From the cell containing the given text, extract its center point as (x, y) coordinate. 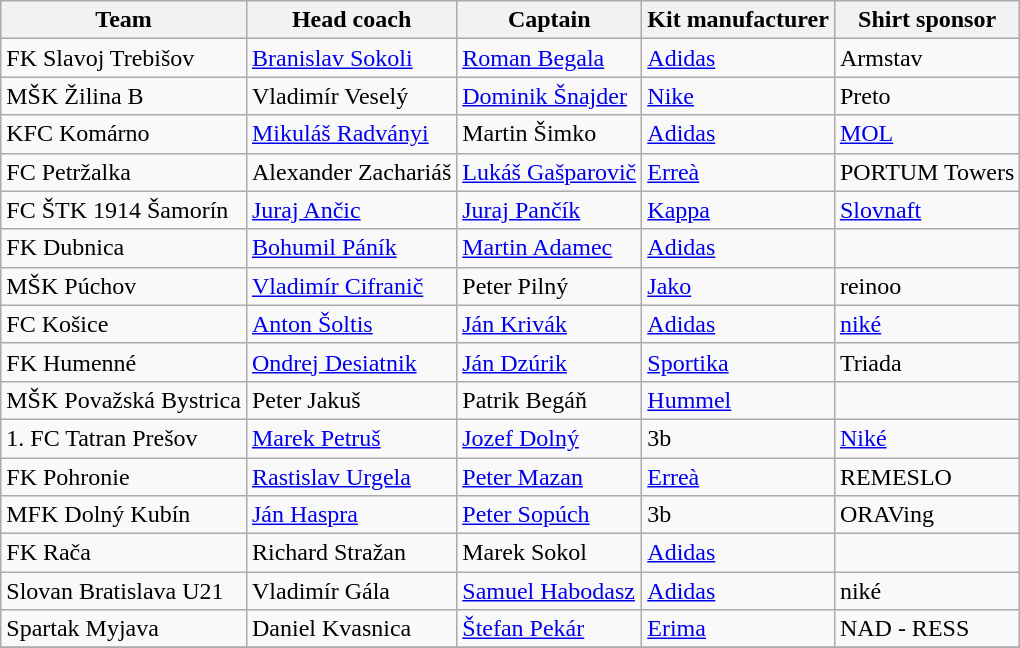
REMESLO (927, 477)
Jako (738, 286)
MFK Dolný Kubín (124, 515)
Mikuláš Radványi (351, 134)
Nike (738, 96)
MŠK Žilina B (124, 96)
Peter Jakuš (351, 400)
Juraj Ančic (351, 210)
Slovnaft (927, 210)
FC ŠTK 1914 Šamorín (124, 210)
Niké (927, 438)
Sportika (738, 362)
reinoo (927, 286)
MOL (927, 134)
Daniel Kvasnica (351, 629)
Lukáš Gašparovič (550, 172)
FK Pohronie (124, 477)
Martin Šimko (550, 134)
Peter Sopúch (550, 515)
Štefan Pekár (550, 629)
Richard Stražan (351, 553)
FK Slavoj Trebišov (124, 58)
Dominik Šnajder (550, 96)
Ondrej Desiatnik (351, 362)
Team (124, 20)
Ján Haspra (351, 515)
Vladimír Gála (351, 591)
Peter Mazan (550, 477)
FK Humenné (124, 362)
Anton Šoltis (351, 324)
Slovan Bratislava U21 (124, 591)
Juraj Pančík (550, 210)
Erima (738, 629)
Ján Krivák (550, 324)
Shirt sponsor (927, 20)
ORAVing (927, 515)
Roman Begala (550, 58)
KFC Komárno (124, 134)
Triada (927, 362)
Kappa (738, 210)
Branislav Sokoli (351, 58)
Vladimír Veselý (351, 96)
Preto (927, 96)
Samuel Habodasz (550, 591)
FC Košice (124, 324)
Ján Dzúrik (550, 362)
Hummel (738, 400)
Bohumil Páník (351, 248)
Jozef Dolný (550, 438)
Martin Adamec (550, 248)
Patrik Begáň (550, 400)
Captain (550, 20)
Armstav (927, 58)
PORTUM Towers (927, 172)
Spartak Myjava (124, 629)
Rastislav Urgela (351, 477)
FC Petržalka (124, 172)
Peter Pilný (550, 286)
FK Dubnica (124, 248)
MŠK Považská Bystrica (124, 400)
MŠK Púchov (124, 286)
Marek Petruš (351, 438)
NAD - RESS (927, 629)
1. FC Tatran Prešov (124, 438)
Kit manufacturer (738, 20)
Head coach (351, 20)
Marek Sokol (550, 553)
Alexander Zachariáš (351, 172)
FK Rača (124, 553)
Vladimír Cifranič (351, 286)
